For the text-containing cell, return its midpoint in [X, Y] coordinate format. 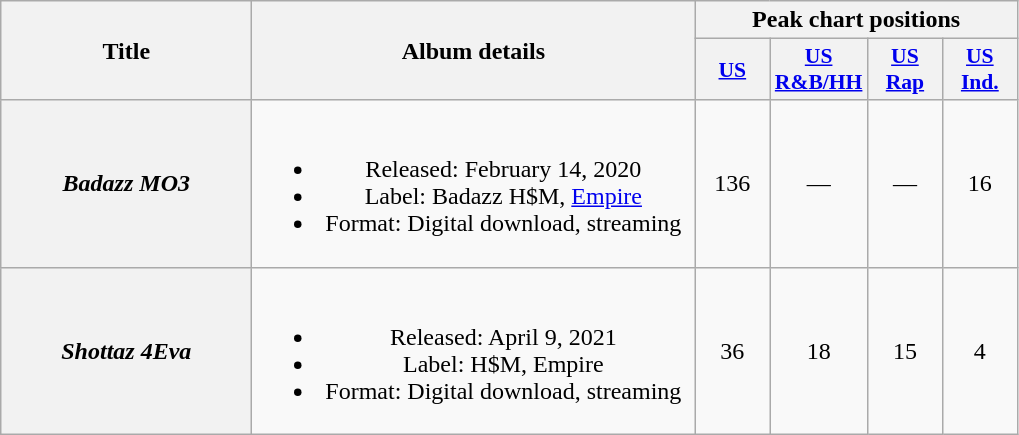
16 [980, 184]
Peak chart positions [856, 20]
USInd. [980, 70]
Title [126, 50]
Shottaz 4Eva [126, 350]
36 [732, 350]
Released: February 14, 2020Label: Badazz H$M, EmpireFormat: Digital download, streaming [474, 184]
136 [732, 184]
4 [980, 350]
18 [819, 350]
15 [904, 350]
USR&B/HH [819, 70]
Released: April 9, 2021Label: H$M, EmpireFormat: Digital download, streaming [474, 350]
US [732, 70]
Album details [474, 50]
USRap [904, 70]
Badazz MO3 [126, 184]
